Locate the cell with the specified text and output its (X, Y) center coordinate. 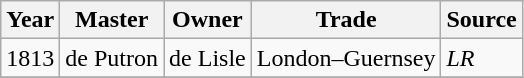
London–Guernsey (346, 58)
de Lisle (208, 58)
Year (30, 20)
Master (112, 20)
1813 (30, 58)
Trade (346, 20)
Source (482, 20)
de Putron (112, 58)
LR (482, 58)
Owner (208, 20)
